Return (X, Y) of the center of cell containing provided text 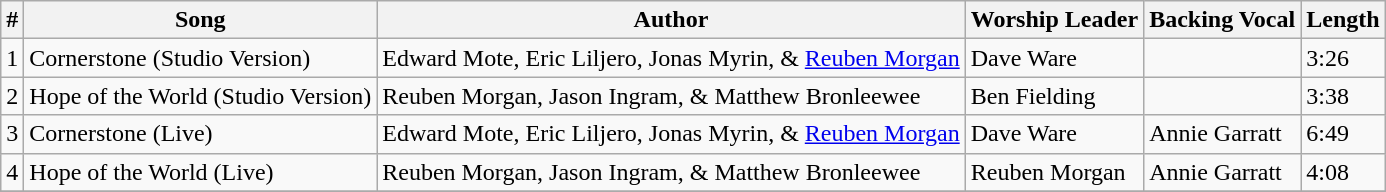
2 (12, 96)
3:38 (1343, 96)
Backing Vocal (1222, 20)
# (12, 20)
Song (200, 20)
Cornerstone (Live) (200, 134)
4:08 (1343, 172)
3:26 (1343, 58)
Length (1343, 20)
3 (12, 134)
Cornerstone (Studio Version) (200, 58)
4 (12, 172)
1 (12, 58)
Ben Fielding (1054, 96)
Reuben Morgan (1054, 172)
Hope of the World (Live) (200, 172)
Author (672, 20)
Worship Leader (1054, 20)
6:49 (1343, 134)
Hope of the World (Studio Version) (200, 96)
